Return the (X, Y) coordinate for the center point of the cell that contains the specified text.  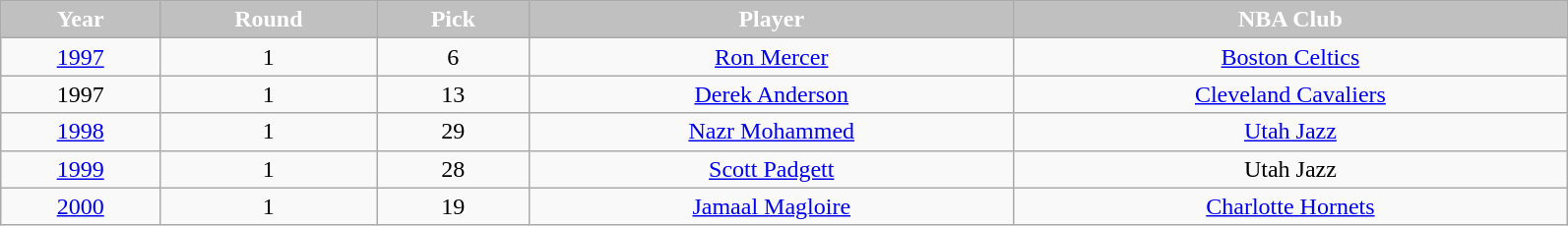
Charlotte Hornets (1290, 206)
Year (81, 20)
Round (269, 20)
19 (453, 206)
13 (453, 94)
Boston Celtics (1290, 57)
1998 (81, 132)
2000 (81, 206)
Cleveland Cavaliers (1290, 94)
Ron Mercer (772, 57)
Nazr Mohammed (772, 132)
1999 (81, 169)
Scott Padgett (772, 169)
Pick (453, 20)
29 (453, 132)
NBA Club (1290, 20)
28 (453, 169)
Player (772, 20)
Derek Anderson (772, 94)
6 (453, 57)
Jamaal Magloire (772, 206)
